Search for the cell housing the specified text and yield its (x, y) center coordinate. 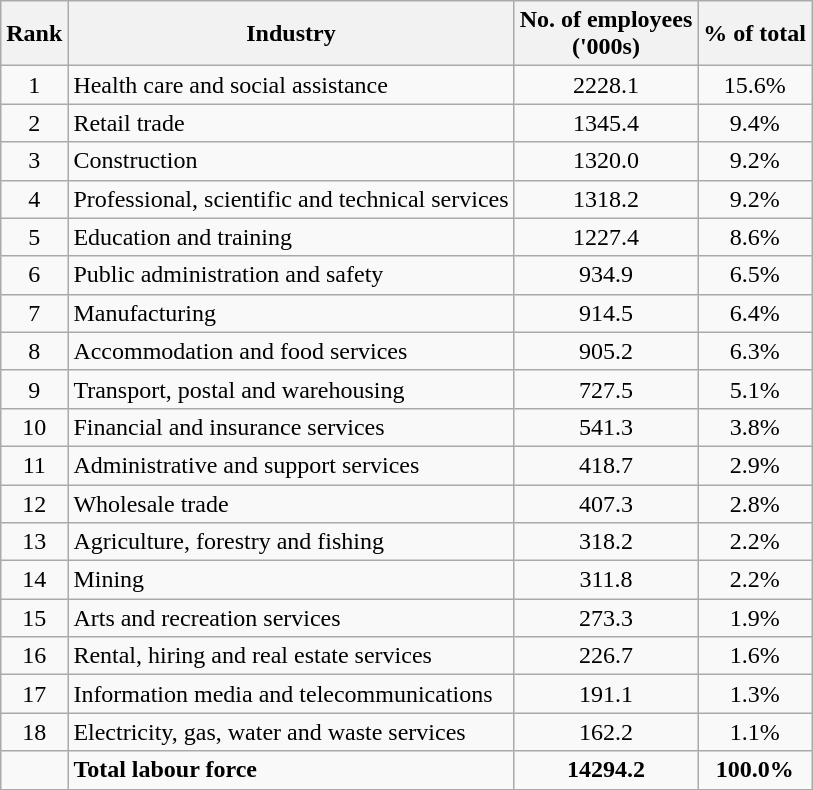
100.0% (755, 770)
3.8% (755, 427)
191.1 (606, 694)
Mining (291, 580)
Wholesale trade (291, 503)
1.3% (755, 694)
1320.0 (606, 161)
5.1% (755, 389)
Rank (34, 34)
1.1% (755, 732)
905.2 (606, 351)
Retail trade (291, 123)
273.3 (606, 618)
Manufacturing (291, 313)
Professional, scientific and technical services (291, 199)
Agriculture, forestry and fishing (291, 542)
12 (34, 503)
Electricity, gas, water and waste services (291, 732)
418.7 (606, 465)
226.7 (606, 656)
318.2 (606, 542)
8 (34, 351)
934.9 (606, 275)
11 (34, 465)
Public administration and safety (291, 275)
18 (34, 732)
Health care and social assistance (291, 85)
541.3 (606, 427)
6.5% (755, 275)
Total labour force (291, 770)
1.9% (755, 618)
2.9% (755, 465)
14294.2 (606, 770)
15 (34, 618)
2 (34, 123)
% of total (755, 34)
6.4% (755, 313)
17 (34, 694)
10 (34, 427)
16 (34, 656)
9.4% (755, 123)
914.5 (606, 313)
6.3% (755, 351)
7 (34, 313)
Administrative and support services (291, 465)
14 (34, 580)
No. of employees('000s) (606, 34)
Education and training (291, 237)
1.6% (755, 656)
2.8% (755, 503)
Transport, postal and warehousing (291, 389)
Construction (291, 161)
407.3 (606, 503)
6 (34, 275)
Arts and recreation services (291, 618)
162.2 (606, 732)
4 (34, 199)
1345.4 (606, 123)
3 (34, 161)
8.6% (755, 237)
9 (34, 389)
1 (34, 85)
Information media and telecommunications (291, 694)
5 (34, 237)
15.6% (755, 85)
311.8 (606, 580)
Rental, hiring and real estate services (291, 656)
Financial and insurance services (291, 427)
1318.2 (606, 199)
13 (34, 542)
727.5 (606, 389)
Accommodation and food services (291, 351)
Industry (291, 34)
2228.1 (606, 85)
1227.4 (606, 237)
